From the cell containing the given text, extract its center point as [X, Y] coordinate. 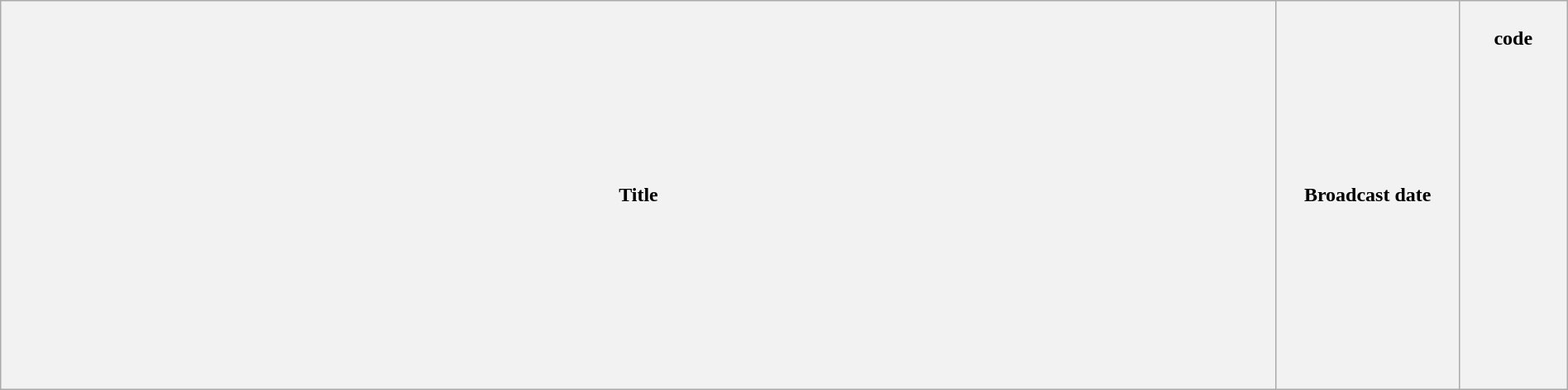
Broadcast date [1368, 195]
code [1513, 195]
Title [638, 195]
